Determine the [X, Y] coordinate at the center of the cell enclosing the given text.  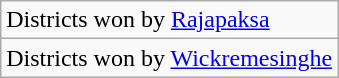
Districts won by Wickremesinghe [170, 58]
Districts won by Rajapaksa [170, 20]
